Return the [x, y] coordinate for the center point of the cell that contains the specified text.  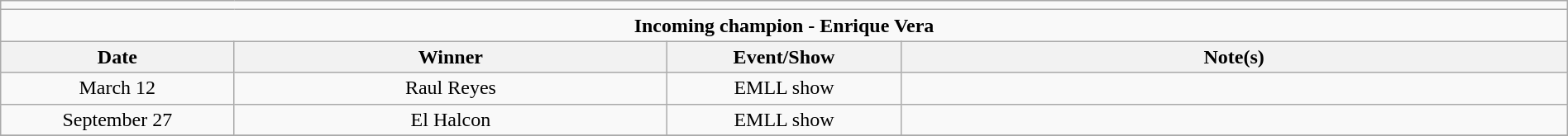
Date [117, 57]
El Halcon [451, 120]
September 27 [117, 120]
Incoming champion - Enrique Vera [784, 26]
Winner [451, 57]
Event/Show [784, 57]
Note(s) [1234, 57]
Raul Reyes [451, 88]
March 12 [117, 88]
